Detect which cell encompasses the target text, then output its [x, y] center coordinate. 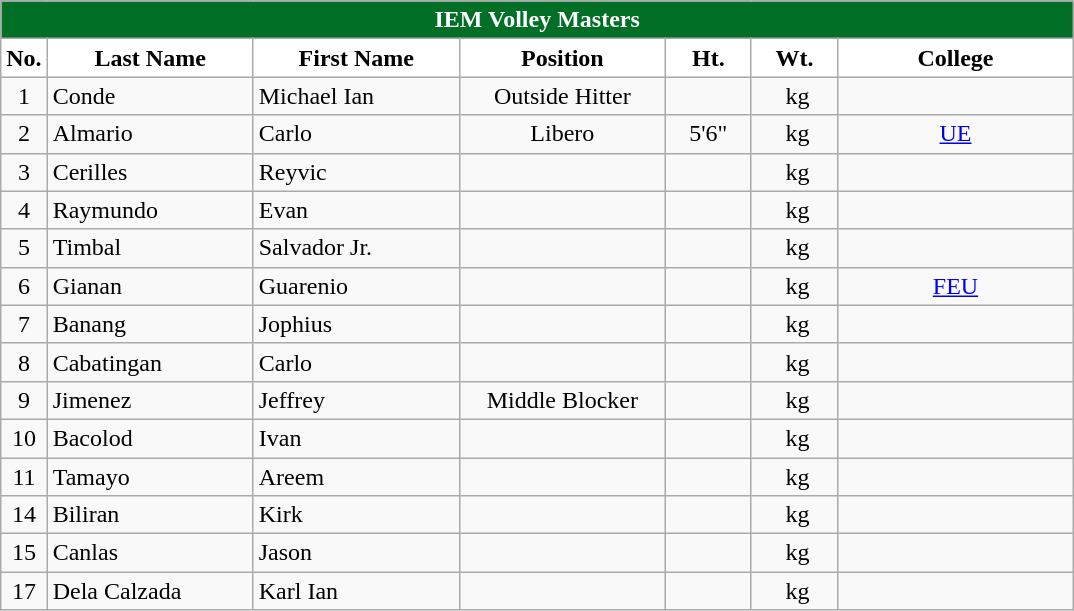
Dela Calzada [150, 591]
First Name [356, 58]
Jimenez [150, 400]
Evan [356, 210]
Conde [150, 96]
Reyvic [356, 172]
1 [24, 96]
6 [24, 286]
Cabatingan [150, 362]
Areem [356, 477]
Outside Hitter [562, 96]
Michael Ian [356, 96]
Karl Ian [356, 591]
10 [24, 438]
FEU [955, 286]
Jason [356, 553]
Middle Blocker [562, 400]
11 [24, 477]
Timbal [150, 248]
Guarenio [356, 286]
Cerilles [150, 172]
Banang [150, 324]
5'6" [708, 134]
Almario [150, 134]
Salvador Jr. [356, 248]
Tamayo [150, 477]
2 [24, 134]
IEM Volley Masters [538, 20]
Libero [562, 134]
College [955, 58]
Wt. [794, 58]
15 [24, 553]
Ht. [708, 58]
Biliran [150, 515]
UE [955, 134]
Jophius [356, 324]
4 [24, 210]
Last Name [150, 58]
5 [24, 248]
Kirk [356, 515]
3 [24, 172]
No. [24, 58]
8 [24, 362]
9 [24, 400]
14 [24, 515]
Bacolod [150, 438]
Raymundo [150, 210]
Gianan [150, 286]
Canlas [150, 553]
Ivan [356, 438]
7 [24, 324]
Position [562, 58]
Jeffrey [356, 400]
17 [24, 591]
